Determine the [X, Y] coordinate at the center of the cell enclosing the given text.  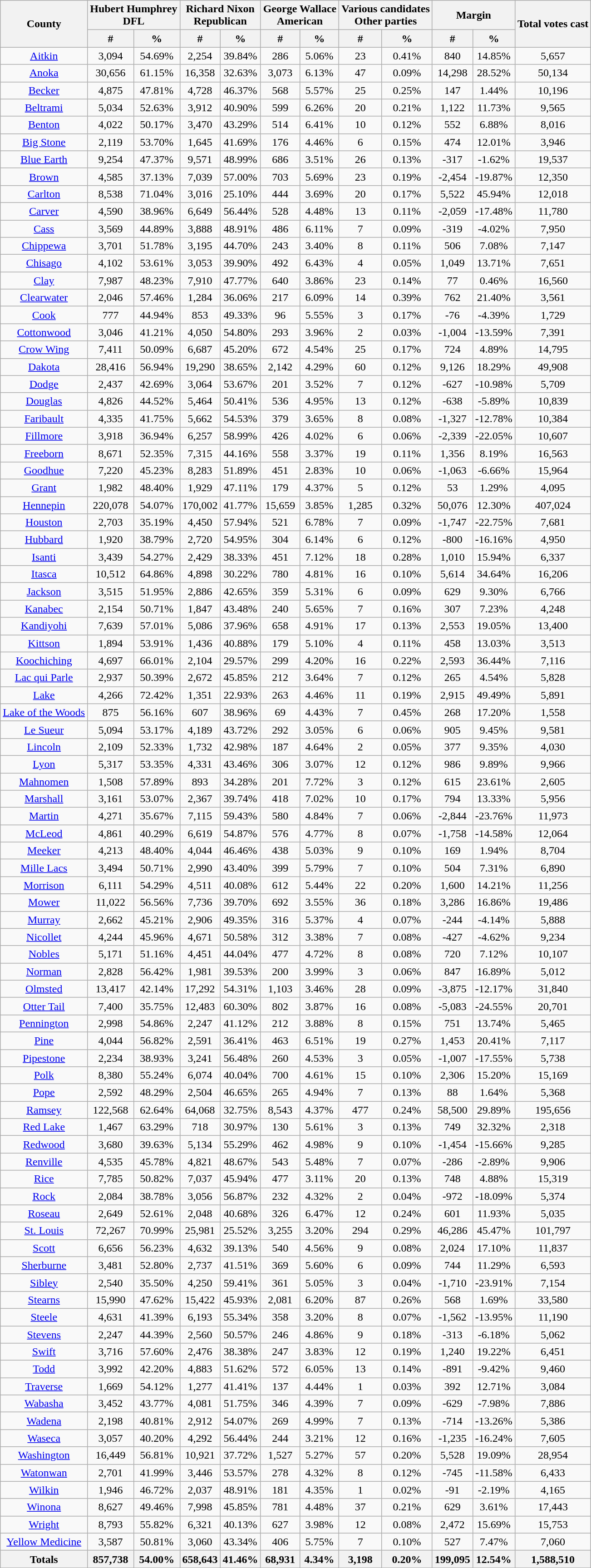
38.93% [157, 1058]
-9.42% [494, 1369]
4,450 [200, 523]
Stearns [44, 1300]
326 [280, 1213]
540 [280, 1248]
-317 [452, 159]
-1,063 [452, 470]
718 [200, 1127]
7.47% [494, 1542]
-1,327 [452, 419]
13.33% [494, 799]
7,785 [111, 1179]
3,286 [452, 902]
36.94% [157, 436]
41.21% [157, 332]
39.13% [241, 1248]
3,446 [200, 1473]
7,950 [553, 228]
54.95% [241, 540]
3.55% [319, 902]
6,074 [200, 1075]
12.54% [494, 1559]
41.77% [241, 505]
45.20% [241, 350]
42.14% [157, 989]
Anoka [44, 73]
16,563 [553, 453]
6,433 [553, 1473]
37.13% [157, 177]
4,250 [200, 1282]
1,351 [200, 695]
Various candidatesOther parties [386, 15]
0.29% [407, 1231]
11.29% [494, 1265]
11,973 [553, 816]
-16.24% [494, 1438]
53.17% [157, 730]
7.08% [494, 246]
70.99% [157, 1231]
36.41% [241, 1040]
316 [280, 920]
48.29% [157, 1093]
7,411 [111, 350]
57.94% [241, 523]
240 [280, 609]
246 [280, 1334]
38.38% [241, 1352]
53 [452, 488]
379 [280, 419]
5,012 [553, 971]
41.69% [241, 142]
George WallaceAmerican [300, 15]
101,797 [553, 1231]
615 [452, 781]
88 [452, 1093]
-19.87% [494, 177]
492 [280, 263]
474 [452, 142]
4,081 [200, 1404]
35.50% [157, 1282]
2,998 [111, 1023]
1,467 [111, 1127]
-319 [452, 228]
44.94% [157, 315]
802 [280, 1006]
13.71% [494, 263]
612 [280, 885]
6.43% [319, 263]
-972 [452, 1196]
426 [280, 436]
53.91% [157, 643]
744 [452, 1265]
527 [452, 1542]
-18.09% [494, 1196]
Roseau [44, 1213]
Dodge [44, 384]
6,766 [553, 592]
17,292 [200, 989]
0.39% [407, 298]
0.32% [407, 505]
-2,454 [452, 177]
4.88% [494, 1179]
19,537 [553, 159]
4.72% [319, 954]
3,255 [280, 1231]
46.37% [241, 90]
40.90% [241, 108]
1,356 [452, 453]
0.25% [407, 90]
3,195 [200, 246]
Itasca [44, 574]
11.93% [494, 1213]
762 [452, 298]
2,915 [452, 695]
0.41% [407, 56]
-714 [452, 1421]
7,116 [553, 661]
278 [280, 1473]
53.67% [241, 384]
9.30% [494, 592]
49.46% [157, 1507]
217 [280, 298]
4,728 [200, 90]
6,321 [200, 1524]
5 [360, 488]
Becker [44, 90]
607 [200, 712]
9,234 [553, 937]
-23.91% [494, 1282]
2,154 [111, 609]
39.53% [241, 971]
4,950 [553, 540]
444 [280, 194]
17,443 [553, 1507]
2,046 [111, 298]
5,828 [553, 678]
5.61% [319, 1127]
5,368 [553, 1093]
55.24% [157, 1075]
4,266 [111, 695]
1,010 [452, 557]
4.29% [319, 367]
5,522 [452, 194]
5,094 [111, 730]
19.22% [494, 1352]
19.09% [494, 1455]
36.44% [494, 661]
1,527 [280, 1455]
-891 [452, 1369]
35.75% [157, 1006]
9.45% [494, 730]
46.46% [241, 851]
2,592 [111, 1093]
Le Sueur [44, 730]
Carlton [44, 194]
-14.58% [494, 833]
23.61% [494, 781]
5.05% [319, 1282]
3.86% [319, 281]
12.71% [494, 1386]
5.48% [319, 1162]
28,954 [553, 1455]
4,095 [553, 488]
1,508 [111, 781]
15,659 [280, 505]
2,828 [111, 971]
-745 [452, 1473]
8.19% [494, 453]
19,486 [553, 902]
15,964 [553, 470]
50.17% [157, 125]
54.69% [157, 56]
29.89% [494, 1110]
39.90% [241, 263]
3.38% [319, 937]
35.67% [157, 816]
5.03% [319, 851]
41.41% [241, 1386]
57.89% [157, 781]
15,990 [111, 1300]
53.35% [157, 764]
22.93% [241, 695]
54.27% [157, 557]
45.23% [157, 470]
Traverse [44, 1386]
3,561 [553, 298]
Hubert HumphreyDFL [133, 15]
-427 [452, 937]
5,374 [553, 1196]
1.44% [494, 90]
4,632 [200, 1248]
Sherburne [44, 1265]
41.39% [157, 1317]
1,946 [111, 1490]
292 [280, 730]
4.98% [319, 1144]
87 [360, 1300]
13.03% [494, 643]
169 [452, 851]
4,898 [200, 574]
749 [452, 1127]
51.75% [241, 1404]
15,753 [553, 1524]
5,738 [553, 1058]
64,068 [200, 1110]
57.46% [157, 298]
6.26% [319, 108]
49.49% [494, 695]
6,656 [111, 1248]
50.82% [157, 1179]
-2,844 [452, 816]
-13.95% [494, 1317]
5.79% [319, 868]
Cottonwood [44, 332]
3.11% [319, 1179]
Freeborn [44, 453]
8,671 [111, 453]
4,511 [200, 885]
47.11% [241, 488]
-4.62% [494, 937]
3.85% [319, 505]
19.05% [494, 626]
7,886 [553, 1404]
247 [280, 1352]
4.64% [319, 747]
3.88% [319, 1023]
-17.55% [494, 1058]
Wadena [44, 1421]
-24.55% [494, 1006]
7,060 [553, 1542]
Murray [44, 920]
504 [452, 868]
11.73% [494, 108]
Chisago [44, 263]
407,024 [553, 505]
1,645 [200, 142]
10,384 [553, 419]
399 [280, 868]
312 [280, 937]
59.43% [241, 816]
Mille Lacs [44, 868]
Douglas [44, 401]
658 [280, 626]
3.64% [319, 678]
2,560 [200, 1334]
4.20% [319, 661]
52.33% [157, 747]
4.53% [319, 1058]
Polk [44, 1075]
-2,059 [452, 211]
-15.66% [494, 1144]
3.51% [319, 159]
Lincoln [44, 747]
8,543 [280, 1110]
16,206 [553, 574]
Cass [44, 228]
7,220 [111, 470]
43.34% [241, 1542]
2,024 [452, 1248]
57.00% [241, 177]
7,391 [553, 332]
1.94% [494, 851]
2,084 [111, 1196]
Richard NixonRepublican [220, 15]
-1,007 [452, 1058]
-13.26% [494, 1421]
299 [280, 661]
5.69% [319, 177]
5.57% [319, 90]
18.29% [494, 367]
4,697 [111, 661]
44.70% [241, 246]
260 [280, 1058]
-6.18% [494, 1334]
72,267 [111, 1231]
6.47% [319, 1213]
5.31% [319, 592]
Lake of the Woods [44, 712]
3,094 [111, 56]
11,837 [553, 1248]
1,920 [111, 540]
40.20% [157, 1438]
0.28% [407, 557]
36 [360, 902]
Winona [44, 1507]
306 [280, 764]
-627 [452, 384]
50.41% [241, 401]
Wilkin [44, 1490]
8,538 [111, 194]
15.69% [494, 1524]
7.02% [319, 799]
25.52% [241, 1231]
Yellow Medicine [44, 1542]
3.96% [319, 332]
2,104 [200, 661]
3,587 [111, 1542]
6,451 [553, 1352]
11,190 [553, 1317]
10,107 [553, 954]
15,319 [553, 1179]
-244 [452, 920]
47.77% [241, 281]
Lyon [44, 764]
0.27% [407, 1040]
4,244 [111, 937]
2,593 [452, 661]
43.40% [241, 868]
11,256 [553, 885]
10,839 [553, 401]
St. Louis [44, 1231]
5,614 [452, 574]
181 [280, 1490]
3,680 [111, 1144]
3,053 [200, 263]
0.02% [407, 1490]
6.88% [494, 125]
49.35% [241, 920]
16.89% [494, 971]
61.15% [157, 73]
Brown [44, 177]
49.33% [241, 315]
4.91% [319, 626]
38.79% [157, 540]
12,064 [553, 833]
3,064 [200, 384]
45.78% [157, 1162]
514 [280, 125]
458 [452, 643]
2,553 [452, 626]
5,034 [111, 108]
22 [360, 885]
2.83% [319, 470]
Wright [44, 1524]
51.62% [241, 1369]
552 [452, 125]
1,847 [200, 609]
50.09% [157, 350]
41.75% [157, 419]
54.12% [157, 1386]
6.78% [319, 523]
2,198 [111, 1421]
54.87% [241, 833]
4.99% [319, 1421]
Norman [44, 971]
640 [280, 281]
7,639 [111, 626]
-1,235 [452, 1438]
599 [280, 108]
1,436 [200, 643]
55.34% [241, 1317]
7,117 [553, 1040]
41.12% [241, 1023]
Hennepin [44, 505]
4.44% [319, 1386]
7,037 [200, 1179]
1.64% [494, 1093]
658,643 [200, 1559]
3,569 [111, 228]
54.80% [241, 332]
-2.19% [494, 1490]
905 [452, 730]
506 [452, 246]
377 [452, 747]
12,483 [200, 1006]
19,290 [200, 367]
1.69% [494, 1300]
781 [280, 1507]
130 [280, 1127]
53.57% [241, 1473]
9,581 [553, 730]
Lake [44, 695]
46,286 [452, 1231]
Scott [44, 1248]
16,358 [200, 73]
18 [360, 557]
5,888 [553, 920]
4.61% [319, 1075]
1,588,510 [553, 1559]
5,035 [553, 1213]
3,439 [111, 557]
1,669 [111, 1386]
3.99% [319, 971]
9.89% [494, 764]
12,018 [553, 194]
Houston [44, 523]
Jackson [44, 592]
3,515 [111, 592]
40.08% [241, 885]
12.01% [494, 142]
486 [280, 228]
-2,339 [452, 436]
45.93% [241, 1300]
-22.05% [494, 436]
17 [360, 626]
361 [280, 1282]
6.13% [319, 73]
-1,562 [452, 1317]
5,662 [200, 419]
41.99% [157, 1473]
4.81% [319, 574]
5,891 [553, 695]
48.23% [157, 281]
-4.39% [494, 315]
50.39% [157, 678]
187 [280, 747]
15,169 [553, 1075]
418 [280, 799]
59.41% [241, 1282]
63.29% [157, 1127]
-5.89% [494, 401]
268 [452, 712]
50,076 [452, 505]
Benton [44, 125]
44.39% [157, 1334]
7,681 [553, 523]
41.46% [241, 1559]
30.22% [241, 574]
5,709 [553, 384]
-7.98% [494, 1404]
Washington [44, 1455]
1,240 [452, 1352]
-12.78% [494, 419]
3,888 [200, 228]
56.42% [157, 971]
3.40% [319, 246]
2,540 [111, 1282]
43.46% [241, 764]
3,701 [111, 246]
33,580 [553, 1300]
49,908 [553, 367]
9.35% [494, 747]
1,600 [452, 885]
40.29% [157, 833]
Morrison [44, 885]
51.95% [157, 592]
3,060 [200, 1542]
9,126 [452, 367]
5.75% [319, 1542]
-6.66% [494, 470]
-629 [452, 1404]
45.47% [494, 1231]
2,142 [280, 367]
44.89% [157, 228]
10,607 [553, 436]
4,213 [111, 851]
57.60% [157, 1352]
5,062 [553, 1334]
39.70% [241, 902]
12,350 [553, 177]
3,918 [111, 436]
15.94% [494, 557]
5,171 [111, 954]
69 [280, 712]
-286 [452, 1162]
51.78% [157, 246]
4.35% [319, 1490]
Swift [44, 1352]
-91 [452, 1490]
293 [280, 332]
56.81% [157, 1455]
25.10% [241, 194]
38.33% [241, 557]
56.82% [157, 1040]
8,380 [111, 1075]
52.35% [157, 453]
847 [452, 971]
-12.17% [494, 989]
38.65% [241, 367]
9,460 [553, 1369]
137 [280, 1386]
3,046 [111, 332]
Kandiyohi [44, 626]
7,154 [553, 1282]
32.75% [241, 1110]
28,416 [111, 367]
Grant [44, 488]
6.09% [319, 298]
853 [200, 315]
794 [452, 799]
244 [280, 1438]
4,451 [200, 954]
40.88% [241, 643]
521 [280, 523]
44.04% [241, 954]
4.89% [494, 350]
686 [280, 159]
42.20% [157, 1369]
Dakota [44, 367]
6.11% [319, 228]
2,906 [200, 920]
43.48% [241, 609]
3.05% [319, 730]
72.42% [157, 695]
-76 [452, 315]
4.43% [319, 712]
Crow Wing [44, 350]
4.94% [319, 1093]
8,283 [200, 470]
4.56% [319, 1248]
601 [452, 1213]
39.74% [241, 799]
56.23% [157, 1248]
780 [280, 574]
20,701 [553, 1006]
15.20% [494, 1075]
199,095 [452, 1559]
Clearwater [44, 298]
2,429 [200, 557]
62.64% [157, 1110]
-638 [452, 401]
2,701 [111, 1473]
-313 [452, 1334]
56.94% [157, 367]
358 [280, 1317]
51.89% [241, 470]
2,472 [452, 1524]
-16.16% [494, 540]
14.21% [494, 885]
286 [280, 56]
4,861 [111, 833]
9,254 [111, 159]
16,449 [111, 1455]
Pine [44, 1040]
4.84% [319, 816]
Pennington [44, 1023]
5,657 [553, 56]
37.96% [241, 626]
5,317 [111, 764]
42.69% [157, 384]
5,464 [200, 401]
2,254 [200, 56]
1,982 [111, 488]
Koochiching [44, 661]
2,367 [200, 799]
1,049 [452, 263]
50.58% [241, 937]
4,022 [111, 125]
56.48% [241, 1058]
53.70% [157, 142]
720 [452, 954]
40.04% [241, 1075]
3,057 [111, 1438]
3,016 [200, 194]
2,937 [111, 678]
576 [280, 833]
Blue Earth [44, 159]
50.57% [241, 1334]
46.65% [241, 1093]
3,912 [200, 108]
4,102 [111, 263]
3,161 [111, 799]
7,998 [200, 1507]
4,631 [111, 1317]
304 [280, 540]
46.72% [157, 1490]
7,115 [200, 816]
56.56% [157, 902]
34.64% [494, 574]
4,585 [111, 177]
Big Stone [44, 142]
3,452 [111, 1404]
1,284 [200, 298]
45.21% [157, 920]
1,729 [553, 315]
4.02% [319, 436]
38.78% [157, 1196]
10,512 [111, 574]
52.61% [157, 1213]
-800 [452, 540]
-1,454 [452, 1144]
28.52% [494, 73]
-11.58% [494, 1473]
1,122 [452, 108]
3,470 [200, 125]
543 [280, 1162]
8,016 [553, 125]
5,386 [553, 1421]
52.80% [157, 1265]
2,081 [280, 1300]
13,417 [111, 989]
42.65% [241, 592]
3.69% [319, 194]
43.29% [241, 125]
Sibley [44, 1282]
7,651 [553, 263]
0.22% [407, 661]
8,793 [111, 1524]
2,306 [452, 1075]
4.95% [319, 401]
7,736 [200, 902]
17.10% [494, 1248]
1,981 [200, 971]
3.87% [319, 1006]
47.62% [157, 1300]
Watonwan [44, 1473]
9,966 [553, 764]
51.16% [157, 954]
7.23% [494, 609]
-13.59% [494, 332]
40.81% [157, 1421]
200 [280, 971]
52.63% [157, 108]
11,022 [111, 902]
4,821 [200, 1162]
12.30% [494, 505]
25,981 [200, 1231]
2,476 [200, 1352]
4.86% [319, 1334]
1,285 [360, 505]
2,437 [111, 384]
2,720 [200, 540]
Ramsey [44, 1110]
6.41% [319, 125]
20.41% [494, 1040]
3,056 [200, 1196]
7,987 [111, 281]
57.01% [157, 626]
-17.48% [494, 211]
13.74% [494, 1023]
6,111 [111, 885]
50.81% [157, 1542]
3.21% [319, 1438]
17.20% [494, 712]
County [44, 24]
45.96% [157, 937]
Mower [44, 902]
Waseca [44, 1438]
4,189 [200, 730]
64.86% [157, 574]
2,912 [200, 1421]
5.06% [319, 56]
5,956 [553, 799]
21.40% [494, 298]
6.14% [319, 540]
Lac qui Parle [44, 678]
528 [280, 211]
13,400 [553, 626]
11,780 [553, 211]
359 [280, 592]
Kanabec [44, 609]
Martin [44, 816]
Redwood [44, 1144]
4.34% [319, 1559]
1,732 [200, 747]
47 [360, 73]
Kittson [44, 643]
4,271 [111, 816]
Nicollet [44, 937]
26 [360, 159]
195,656 [553, 1110]
176 [280, 142]
Rice [44, 1179]
48.99% [241, 159]
4,030 [553, 747]
4,292 [200, 1438]
1,558 [553, 712]
7.31% [494, 868]
0.45% [407, 712]
6.51% [319, 1040]
2,504 [200, 1093]
2,591 [200, 1040]
748 [452, 1179]
5,465 [553, 1023]
28 [360, 989]
369 [280, 1265]
30,656 [111, 73]
4,248 [553, 609]
5.37% [319, 920]
840 [452, 56]
4,335 [111, 419]
6,649 [200, 211]
39.63% [157, 1144]
5.10% [319, 643]
-5,083 [452, 1006]
4,331 [200, 764]
3,992 [111, 1369]
5,528 [452, 1455]
536 [280, 401]
777 [111, 315]
-4.14% [494, 920]
1.29% [494, 488]
3,084 [553, 1386]
-1,747 [452, 523]
42.98% [241, 747]
724 [452, 350]
751 [452, 1023]
10,196 [553, 90]
7,910 [200, 281]
0.46% [494, 281]
Chippewa [44, 246]
3.07% [319, 764]
170,002 [200, 505]
Aitkin [44, 56]
Mahnomen [44, 781]
-1,004 [452, 332]
4,883 [200, 1369]
8,627 [111, 1507]
44.16% [241, 453]
56.87% [241, 1196]
4,590 [111, 211]
54.00% [157, 1559]
53.07% [157, 799]
Pipestone [44, 1058]
7,605 [553, 1438]
4,535 [111, 1162]
54.86% [157, 1023]
31,840 [553, 989]
3.61% [494, 1507]
-1,758 [452, 833]
8,704 [553, 851]
5.65% [319, 609]
66.01% [157, 661]
4,826 [111, 401]
Meeker [44, 851]
6,257 [200, 436]
7,315 [200, 453]
15 [360, 1075]
6,890 [553, 868]
7,039 [200, 177]
9,906 [553, 1162]
-1.62% [494, 159]
10,921 [200, 1455]
96 [280, 315]
672 [280, 350]
Otter Tail [44, 1006]
77 [452, 281]
37.72% [241, 1455]
7,400 [111, 1006]
462 [280, 1144]
Fillmore [44, 436]
43.72% [241, 730]
Wabasha [44, 1404]
Total votes cast [553, 24]
29.57% [241, 661]
122,568 [111, 1110]
4,050 [200, 332]
4,671 [200, 937]
Steele [44, 1317]
Olmsted [44, 989]
692 [280, 902]
Faribault [44, 419]
40.13% [241, 1524]
3.46% [319, 989]
857,738 [111, 1559]
3,198 [360, 1559]
2,234 [111, 1058]
3.83% [319, 1352]
14 [360, 298]
50,134 [553, 73]
-22.75% [494, 523]
147 [452, 90]
9,565 [553, 108]
1,929 [200, 488]
5,134 [200, 1144]
1,103 [280, 989]
438 [280, 851]
269 [280, 1421]
McLeod [44, 833]
Beltrami [44, 108]
6,337 [553, 557]
Isanti [44, 557]
-23.76% [494, 816]
7.72% [319, 781]
5,086 [200, 626]
Cook [44, 315]
6.05% [319, 1369]
Rock [44, 1196]
Nobles [44, 954]
34.28% [241, 781]
4,875 [111, 90]
2,990 [200, 868]
346 [280, 1404]
7,147 [553, 246]
392 [452, 1386]
Renville [44, 1162]
893 [200, 781]
2,737 [200, 1265]
40.68% [241, 1213]
71.04% [157, 194]
2,886 [200, 592]
60 [360, 367]
16,560 [553, 281]
41.51% [241, 1265]
986 [452, 764]
3,946 [553, 142]
572 [280, 1369]
54.53% [241, 419]
9,285 [553, 1144]
14.85% [494, 56]
406 [280, 1542]
14,795 [553, 350]
Carver [44, 211]
5.60% [319, 1265]
558 [280, 453]
294 [360, 1231]
307 [452, 609]
55.29% [241, 1144]
703 [280, 177]
3,481 [111, 1265]
3.65% [319, 419]
Totals [44, 1559]
58,500 [452, 1110]
11 [360, 695]
57 [360, 1455]
2,119 [111, 142]
4.77% [319, 833]
3,716 [111, 1352]
37 [360, 1507]
2,672 [200, 678]
0.26% [407, 1300]
5.44% [319, 885]
Goodhue [44, 470]
220,078 [111, 505]
6,687 [200, 350]
2,605 [553, 781]
Todd [44, 1369]
263 [280, 695]
14,298 [452, 73]
Pope [44, 1093]
2,649 [111, 1213]
2,109 [111, 747]
-2.89% [494, 1162]
15,422 [200, 1300]
3.37% [319, 453]
4.39% [319, 1404]
3,513 [553, 643]
6,619 [200, 833]
53.61% [157, 263]
47.37% [157, 159]
2,048 [200, 1213]
6,593 [553, 1265]
627 [280, 1524]
1,894 [111, 643]
-3,875 [452, 989]
Clay [44, 281]
48.67% [241, 1162]
-1,710 [452, 1282]
35.19% [157, 523]
16.86% [494, 902]
-10.98% [494, 384]
3.52% [319, 384]
54.31% [241, 989]
36.06% [241, 298]
580 [280, 816]
Red Lake [44, 1127]
3.98% [319, 1524]
6.20% [319, 1300]
54.29% [157, 885]
30.97% [241, 1127]
32.63% [241, 73]
56.16% [157, 712]
9,571 [200, 159]
3,073 [280, 73]
47.81% [157, 90]
43.77% [157, 1404]
Hubbard [44, 540]
58.99% [241, 436]
2,037 [200, 1490]
463 [280, 1040]
875 [111, 712]
32.32% [494, 1127]
55.82% [157, 1524]
4,165 [553, 1490]
60.30% [241, 1006]
1,277 [200, 1386]
3,494 [111, 868]
243 [280, 246]
Margin [473, 15]
232 [280, 1196]
2,662 [111, 920]
1,453 [452, 1040]
2,703 [111, 523]
Marshall [44, 799]
68,931 [280, 1559]
5.27% [319, 1455]
5.55% [319, 315]
44.52% [157, 401]
-4.02% [494, 228]
Stevens [44, 1334]
2,318 [553, 1127]
3,241 [200, 1058]
39.84% [241, 56]
700 [280, 1075]
6,193 [200, 1317]
